From the cell containing the given text, extract its center point as (x, y) coordinate. 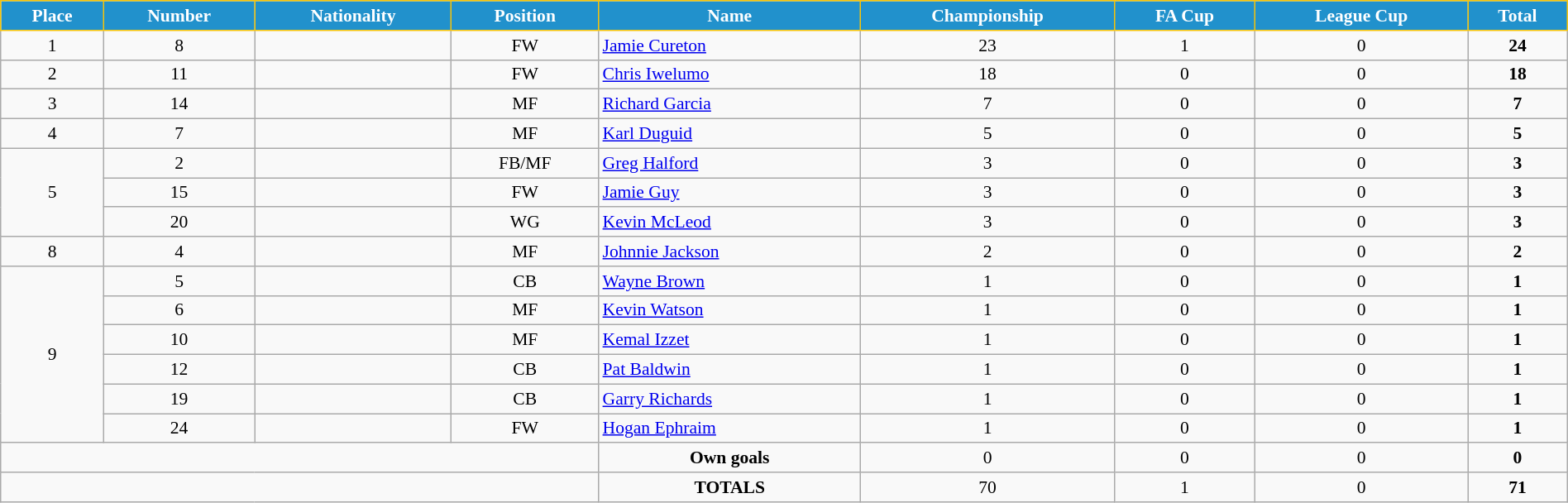
Number (179, 16)
6 (179, 310)
Jamie Guy (729, 193)
20 (179, 223)
Kevin McLeod (729, 223)
Wayne Brown (729, 281)
Jamie Cureton (729, 46)
Nationality (353, 16)
TOTALS (729, 487)
Pat Baldwin (729, 370)
9 (53, 355)
Name (729, 16)
Kemal Izzet (729, 340)
Total (1518, 16)
14 (179, 104)
Johnnie Jackson (729, 251)
Hogan Ephraim (729, 429)
Own goals (729, 458)
15 (179, 193)
WG (525, 223)
Kevin Watson (729, 310)
70 (987, 487)
Championship (987, 16)
FA Cup (1184, 16)
Garry Richards (729, 399)
Place (53, 16)
23 (987, 46)
FB/MF (525, 163)
10 (179, 340)
League Cup (1361, 16)
Karl Duguid (729, 134)
Richard Garcia (729, 104)
Greg Halford (729, 163)
11 (179, 74)
12 (179, 370)
Position (525, 16)
Chris Iwelumo (729, 74)
71 (1518, 487)
19 (179, 399)
